Locate the cell with the specified text and output its (X, Y) center coordinate. 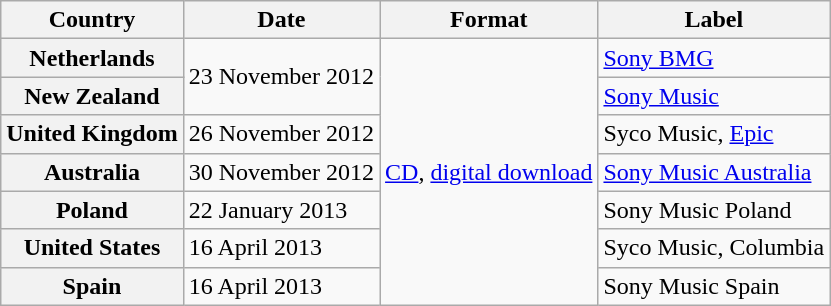
New Zealand (92, 96)
Spain (92, 286)
Date (281, 20)
22 January 2013 (281, 210)
United Kingdom (92, 134)
Syco Music, Epic (714, 134)
Label (714, 20)
Sony Music Spain (714, 286)
26 November 2012 (281, 134)
Poland (92, 210)
Syco Music, Columbia (714, 248)
Australia (92, 172)
Format (489, 20)
United States (92, 248)
30 November 2012 (281, 172)
Sony BMG (714, 58)
Sony Music Poland (714, 210)
Sony Music (714, 96)
23 November 2012 (281, 77)
Sony Music Australia (714, 172)
CD, digital download (489, 172)
Netherlands (92, 58)
Country (92, 20)
